Detect which cell encompasses the target text, then output its (X, Y) center coordinate. 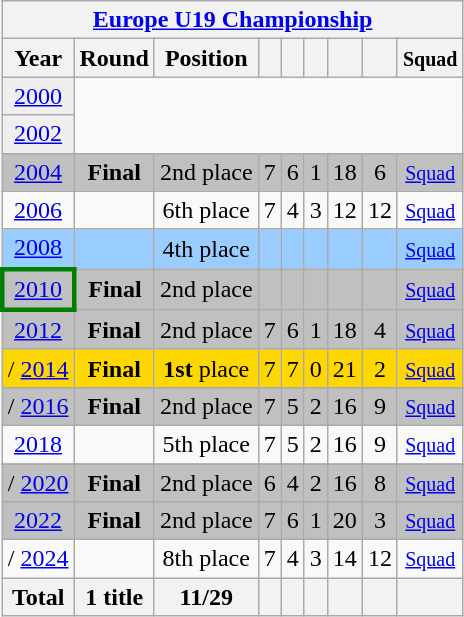
8th place (206, 559)
Position (206, 58)
0 (316, 368)
14 (344, 559)
2004 (38, 172)
4th place (206, 249)
2010 (38, 290)
/ 2016 (38, 406)
1st place (206, 368)
Total (38, 597)
8 (380, 483)
1 title (114, 597)
5th place (206, 444)
20 (344, 521)
/ 2014 (38, 368)
2006 (38, 210)
2018 (38, 444)
2002 (38, 134)
2012 (38, 330)
Year (38, 58)
2000 (38, 96)
Round (114, 58)
6th place (206, 210)
Europe U19 Championship (232, 20)
/ 2024 (38, 559)
21 (344, 368)
11/29 (206, 597)
2008 (38, 249)
/ 2020 (38, 483)
2022 (38, 521)
